Scan for the cell matching the given text and deliver its (x, y) coordinate at center. 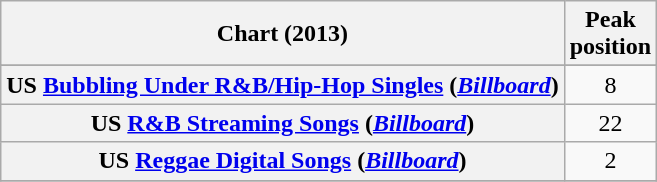
22 (610, 123)
US Bubbling Under R&B/Hip-Hop Singles (Billboard) (282, 85)
Peakposition (610, 34)
2 (610, 161)
8 (610, 85)
US R&B Streaming Songs (Billboard) (282, 123)
Chart (2013) (282, 34)
US Reggae Digital Songs (Billboard) (282, 161)
